Scan for the cell matching the given text and deliver its [X, Y] coordinate at center. 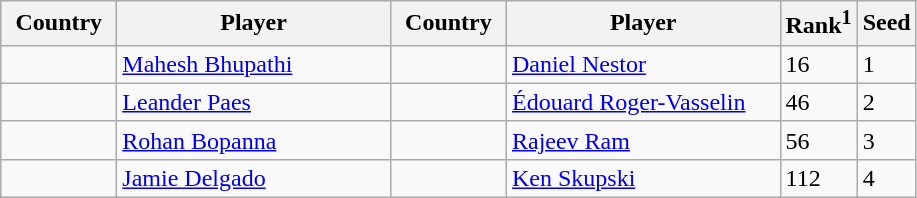
3 [886, 140]
Seed [886, 24]
56 [818, 140]
Ken Skupski [643, 178]
Rohan Bopanna [254, 140]
Rajeev Ram [643, 140]
16 [818, 64]
Rank1 [818, 24]
Daniel Nestor [643, 64]
46 [818, 102]
2 [886, 102]
1 [886, 64]
Leander Paes [254, 102]
Édouard Roger-Vasselin [643, 102]
112 [818, 178]
Mahesh Bhupathi [254, 64]
Jamie Delgado [254, 178]
4 [886, 178]
